Search for the cell housing the specified text and yield its (X, Y) center coordinate. 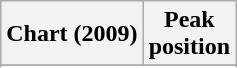
Peakposition (189, 34)
Chart (2009) (72, 34)
